Determine the (x, y) coordinate at the center of the cell enclosing the given text.  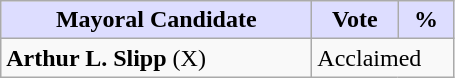
Mayoral Candidate (156, 20)
Vote (355, 20)
Arthur L. Slipp (X) (156, 58)
Acclaimed (383, 58)
% (426, 20)
